Determine the [x, y] coordinate at the center of the cell enclosing the given text.  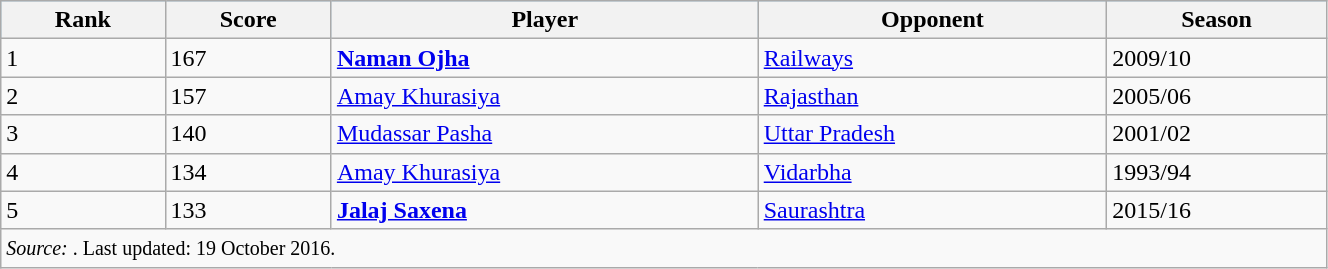
2005/06 [1217, 96]
140 [248, 134]
167 [248, 58]
1993/94 [1217, 172]
Rajasthan [932, 96]
2 [83, 96]
Player [544, 20]
2009/10 [1217, 58]
Season [1217, 20]
1 [83, 58]
3 [83, 134]
Saurashtra [932, 210]
157 [248, 96]
5 [83, 210]
4 [83, 172]
133 [248, 210]
Score [248, 20]
Jalaj Saxena [544, 210]
Opponent [932, 20]
2015/16 [1217, 210]
134 [248, 172]
Source: . Last updated: 19 October 2016. [664, 248]
2001/02 [1217, 134]
Uttar Pradesh [932, 134]
Naman Ojha [544, 58]
Vidarbha [932, 172]
Rank [83, 20]
Railways [932, 58]
Mudassar Pasha [544, 134]
